Determine the (X, Y) coordinate at the center of the cell enclosing the given text.  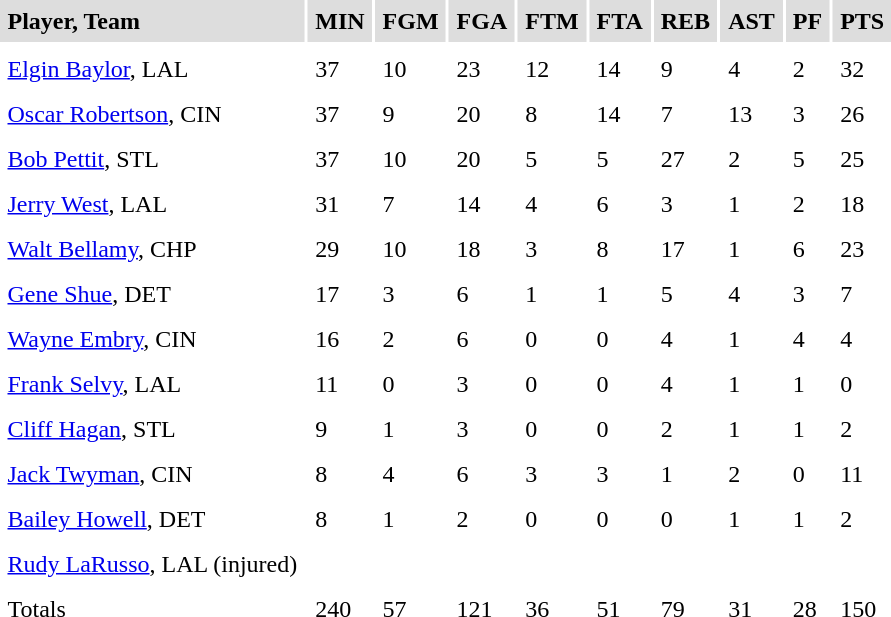
Bailey Howell, DET (152, 519)
Rudy LaRusso, LAL (injured) (152, 564)
Oscar Robertson, CIN (152, 114)
Player, Team (152, 21)
13 (752, 114)
Wayne Embry, CIN (152, 339)
18 (482, 249)
Jack Twyman, CIN (152, 474)
16 (340, 339)
Elgin Baylor, LAL (152, 69)
FTA (620, 21)
Jerry West, LAL (152, 204)
FGM (410, 21)
23 (482, 69)
FGA (482, 21)
11 (340, 384)
MIN (340, 21)
12 (552, 69)
Gene Shue, DET (152, 294)
Walt Bellamy, CHP (152, 249)
REB (685, 21)
Cliff Hagan, STL (152, 429)
Bob Pettit, STL (152, 159)
27 (685, 159)
FTM (552, 21)
AST (752, 21)
Frank Selvy, LAL (152, 384)
29 (340, 249)
PF (807, 21)
31 (340, 204)
